For the text-containing cell, return its midpoint in [x, y] coordinate format. 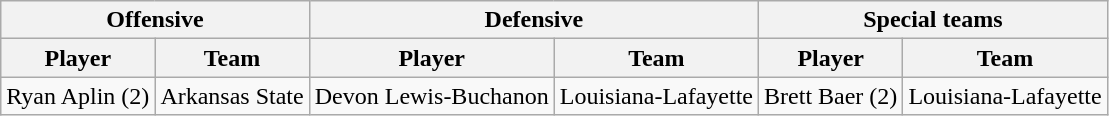
Brett Baer (2) [831, 96]
Defensive [534, 20]
Offensive [155, 20]
Ryan Aplin (2) [78, 96]
Devon Lewis-Buchanon [432, 96]
Special teams [934, 20]
Arkansas State [232, 96]
